Locate the cell with the specified text and output its [x, y] center coordinate. 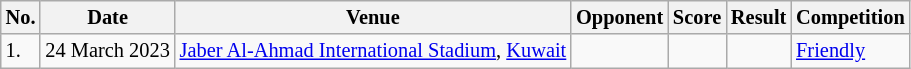
Result [758, 17]
Competition [850, 17]
1. [21, 51]
Date [107, 17]
Jaber Al-Ahmad International Stadium, Kuwait [373, 51]
Opponent [620, 17]
24 March 2023 [107, 51]
No. [21, 17]
Friendly [850, 51]
Score [697, 17]
Venue [373, 17]
